Provide the [X, Y] coordinate of the cell's center where the given text is located.  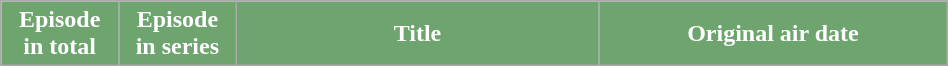
Episodein series [177, 34]
Original air date [774, 34]
Title [417, 34]
Episodein total [60, 34]
